Find where the given text appears and provide that cell's center as [x, y] coordinate. 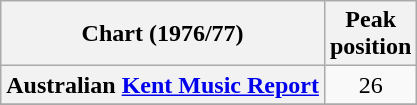
Peakposition [370, 34]
Australian Kent Music Report [163, 85]
26 [370, 85]
Chart (1976/77) [163, 34]
